Return [X, Y] of the center of cell containing provided text 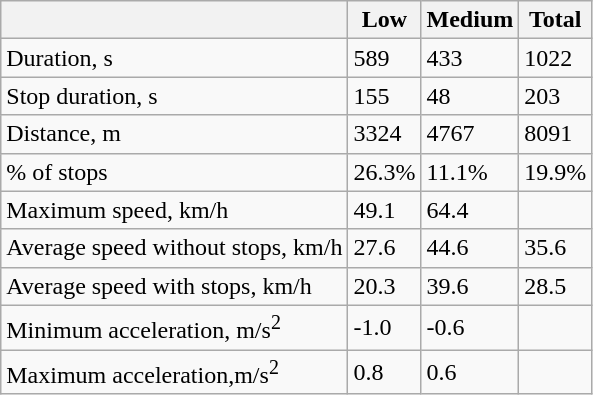
-1.0 [384, 328]
49.1 [384, 210]
203 [556, 96]
433 [470, 58]
Minimum acceleration, m/s2 [174, 328]
11.1% [470, 172]
64.4 [470, 210]
1022 [556, 58]
3324 [384, 134]
39.6 [470, 286]
35.6 [556, 248]
28.5 [556, 286]
26.3% [384, 172]
589 [384, 58]
% of stops [174, 172]
19.9% [556, 172]
Average speed with stops, km/h [174, 286]
155 [384, 96]
8091 [556, 134]
Total [556, 20]
Distance, m [174, 134]
Maximum acceleration,m/s2 [174, 372]
Stop duration, s [174, 96]
Low [384, 20]
Average speed without stops, km/h [174, 248]
-0.6 [470, 328]
Medium [470, 20]
48 [470, 96]
0.8 [384, 372]
4767 [470, 134]
44.6 [470, 248]
20.3 [384, 286]
Maximum speed, km/h [174, 210]
0.6 [470, 372]
27.6 [384, 248]
Duration, s [174, 58]
